Return the (X, Y) coordinate for the center point of the cell that contains the specified text.  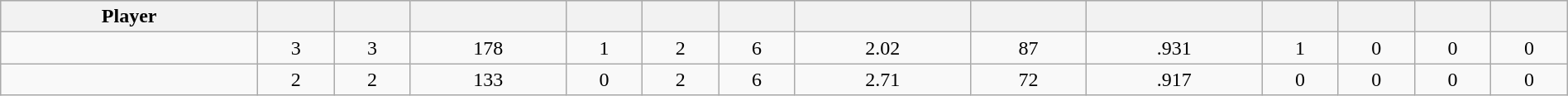
87 (1028, 48)
.931 (1174, 48)
Player (129, 17)
2.71 (882, 79)
.917 (1174, 79)
72 (1028, 79)
178 (488, 48)
2.02 (882, 48)
133 (488, 79)
